Return (X, Y) of the center of cell containing provided text 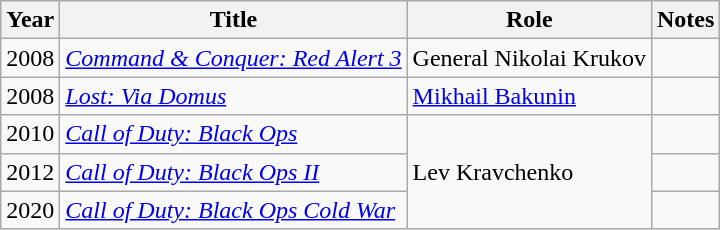
Year (30, 20)
Call of Duty: Black Ops (234, 134)
2012 (30, 172)
2020 (30, 210)
Call of Duty: Black Ops II (234, 172)
2010 (30, 134)
Call of Duty: Black Ops Cold War (234, 210)
Lost: Via Domus (234, 96)
Lev Kravchenko (529, 172)
Notes (685, 20)
General Nikolai Krukov (529, 58)
Mikhail Bakunin (529, 96)
Command & Conquer: Red Alert 3 (234, 58)
Title (234, 20)
Role (529, 20)
